Scan for the cell matching the given text and deliver its [X, Y] coordinate at center. 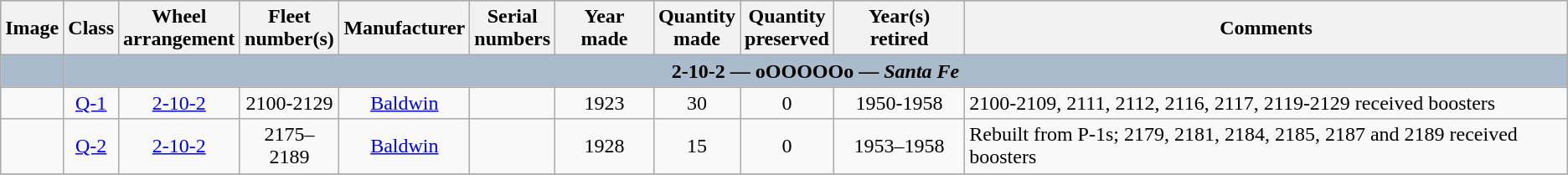
1953–1958 [899, 146]
2-10-2 — oOOOOOo — Santa Fe [816, 71]
Quantitymade [697, 28]
Q-1 [91, 103]
Serialnumbers [513, 28]
1923 [605, 103]
1928 [605, 146]
Image [32, 28]
Year(s) retired [899, 28]
Class [91, 28]
2100-2109, 2111, 2112, 2116, 2117, 2119-2129 received boosters [1266, 103]
2175–2189 [290, 146]
2100-2129 [290, 103]
Year made [605, 28]
30 [697, 103]
1950-1958 [899, 103]
Rebuilt from P-1s; 2179, 2181, 2184, 2185, 2187 and 2189 received boosters [1266, 146]
Manufacturer [405, 28]
Fleetnumber(s) [290, 28]
Comments [1266, 28]
15 [697, 146]
Wheelarrangement [179, 28]
Quantitypreserved [787, 28]
Q-2 [91, 146]
